Locate the cell with the specified text and output its (x, y) center coordinate. 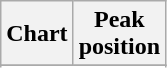
Chart (37, 34)
Peakposition (119, 34)
